From the cell containing the given text, extract its center point as [X, Y] coordinate. 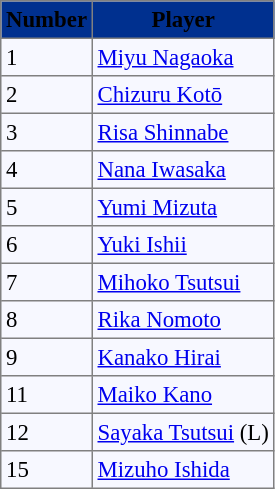
8 [47, 320]
9 [47, 357]
Chizuru Kotō [183, 95]
5 [47, 207]
Maiko Kano [183, 395]
Player [183, 20]
Rika Nomoto [183, 320]
Mihoko Tsutsui [183, 282]
Kanako Hirai [183, 357]
6 [47, 245]
11 [47, 395]
2 [47, 95]
Yuki Ishii [183, 245]
Risa Shinnabe [183, 132]
7 [47, 282]
12 [47, 432]
1 [47, 57]
Number [47, 20]
Miyu Nagaoka [183, 57]
Nana Iwasaka [183, 170]
Yumi Mizuta [183, 207]
Mizuho Ishida [183, 470]
Sayaka Tsutsui (L) [183, 432]
4 [47, 170]
15 [47, 470]
3 [47, 132]
